Search for the cell housing the specified text and yield its (X, Y) center coordinate. 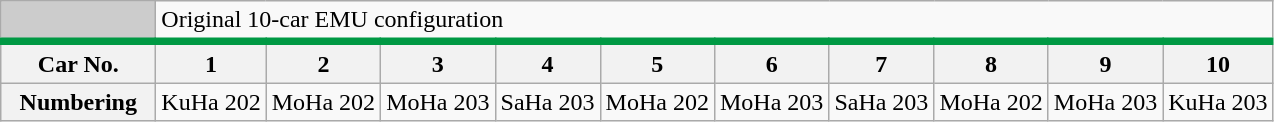
1 (211, 62)
10 (1218, 62)
8 (991, 62)
Car No. (78, 62)
KuHa 203 (1218, 102)
4 (548, 62)
6 (771, 62)
5 (657, 62)
3 (438, 62)
Original 10-car EMU configuration (714, 22)
7 (882, 62)
9 (1105, 62)
KuHa 202 (211, 102)
2 (323, 62)
Numbering (78, 102)
